Pinpoint the cell where the given text exists, returning its [x, y] midpoint coordinate. 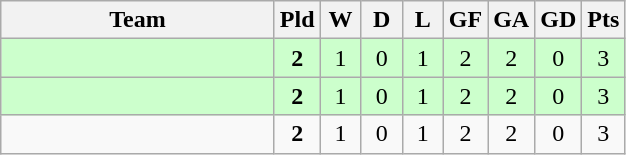
GA [512, 20]
Team [138, 20]
Pts [604, 20]
W [340, 20]
D [382, 20]
GD [558, 20]
Pld [297, 20]
L [422, 20]
GF [465, 20]
